Locate the cell with the specified text and output its [X, Y] center coordinate. 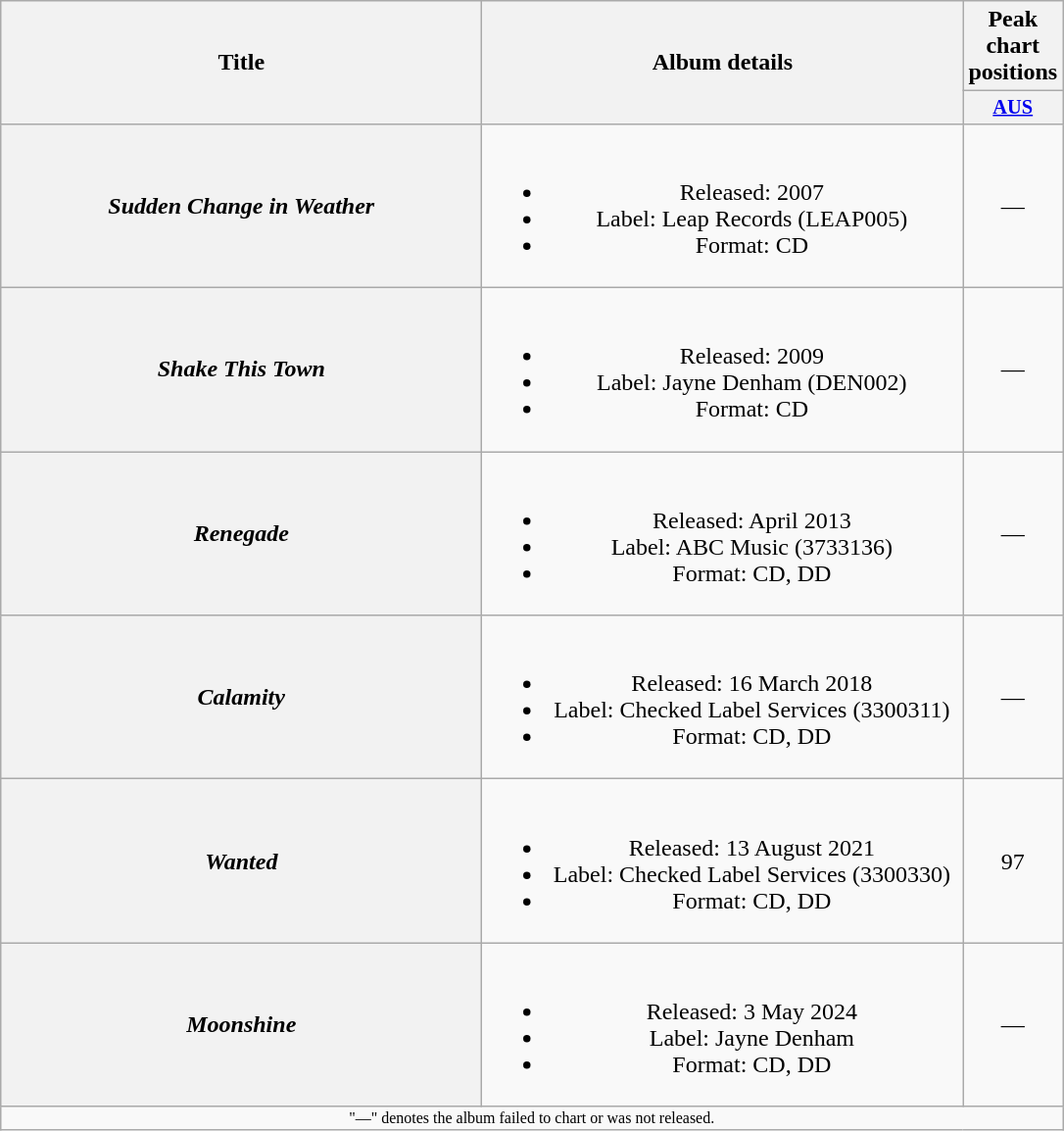
Released: 13 August 2021Label: Checked Label Services (3300330)Format: CD, DD [723, 861]
Renegade [241, 533]
Released: April 2013Label: ABC Music (3733136)Format: CD, DD [723, 533]
"—" denotes the album failed to chart or was not released. [532, 1118]
Released: 2007Label: Leap Records (LEAP005)Format: CD [723, 206]
Wanted [241, 861]
97 [1013, 861]
Moonshine [241, 1025]
Title [241, 63]
Shake This Town [241, 370]
AUS [1013, 108]
Released: 3 May 2024Label: Jayne DenhamFormat: CD, DD [723, 1025]
Released: 16 March 2018Label: Checked Label Services (3300311)Format: CD, DD [723, 698]
Released: 2009Label: Jayne Denham (DEN002)Format: CD [723, 370]
Peak chartpositions [1013, 46]
Calamity [241, 698]
Album details [723, 63]
Sudden Change in Weather [241, 206]
